Locate the cell with the specified text and output its (x, y) center coordinate. 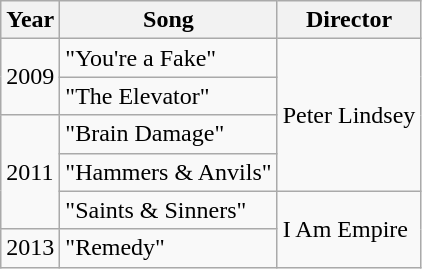
"Saints & Sinners" (168, 210)
"The Elevator" (168, 96)
"You're a Fake" (168, 58)
"Brain Damage" (168, 134)
"Hammers & Anvils" (168, 172)
Song (168, 20)
2009 (30, 77)
Year (30, 20)
I Am Empire (349, 229)
Peter Lindsey (349, 115)
Director (349, 20)
2011 (30, 172)
"Remedy" (168, 248)
2013 (30, 248)
